Capture the cell that displays the provided text and extract its (x, y) central coordinate. 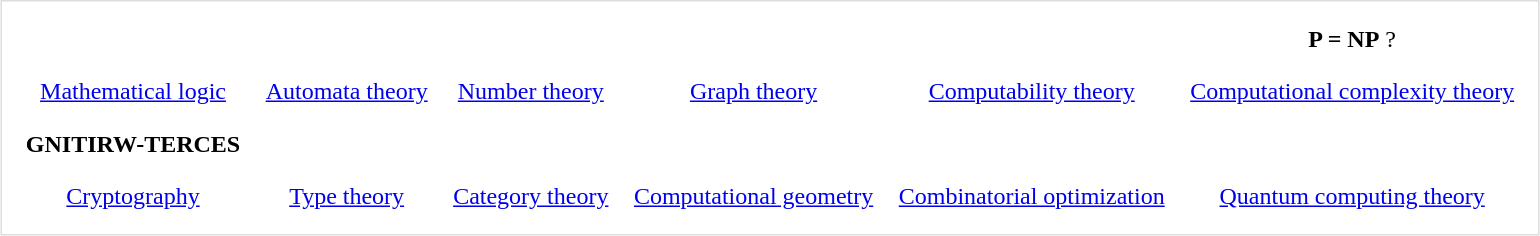
Quantum computing theory (1352, 197)
Mathematical logic (132, 91)
Category theory (531, 197)
Automata theory (346, 91)
P = NP ? (1352, 39)
Graph theory (753, 91)
Type theory (346, 197)
GNITIRW-TERCES (132, 144)
Combinatorial optimization (1032, 197)
Number theory (531, 91)
Computational complexity theory (1352, 91)
Computational geometry (753, 197)
Cryptography (132, 197)
Computability theory (1032, 91)
